Detect which cell encompasses the target text, then output its [X, Y] center coordinate. 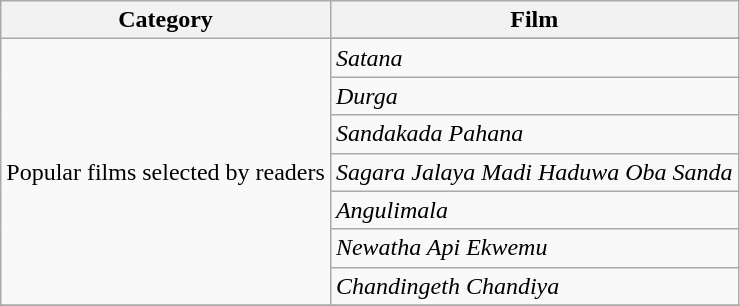
Category [166, 20]
Sandakada Pahana [534, 134]
Chandingeth Chandiya [534, 286]
Popular films selected by readers [166, 172]
Film [534, 20]
Newatha Api Ekwemu [534, 248]
Durga [534, 96]
Satana [534, 58]
Angulimala [534, 210]
Sagara Jalaya Madi Haduwa Oba Sanda [534, 172]
